Determine the (X, Y) coordinate at the center of the cell enclosing the given text.  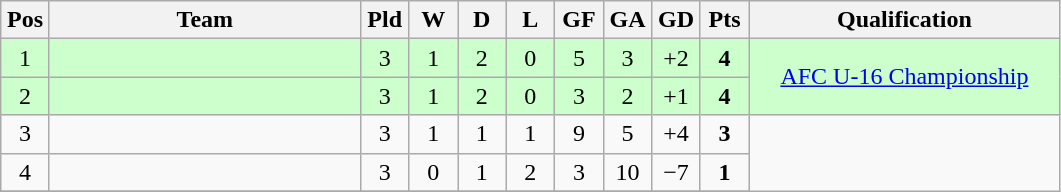
+2 (676, 58)
GA (628, 20)
+1 (676, 96)
10 (628, 172)
D (482, 20)
+4 (676, 134)
9 (580, 134)
GD (676, 20)
AFC U-16 Championship (904, 77)
Pts (724, 20)
W (434, 20)
Qualification (904, 20)
Pos (26, 20)
Pld (384, 20)
Team (204, 20)
L (530, 20)
GF (580, 20)
−7 (676, 172)
